Determine the [x, y] coordinate at the center of the cell enclosing the given text.  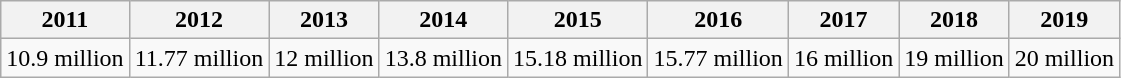
12 million [324, 58]
2018 [954, 20]
2015 [578, 20]
15.18 million [578, 58]
2011 [65, 20]
11.77 million [199, 58]
10.9 million [65, 58]
16 million [843, 58]
2016 [718, 20]
15.77 million [718, 58]
2013 [324, 20]
2019 [1064, 20]
13.8 million [443, 58]
2014 [443, 20]
19 million [954, 58]
20 million [1064, 58]
2017 [843, 20]
2012 [199, 20]
